From the cell containing the given text, extract its center point as [X, Y] coordinate. 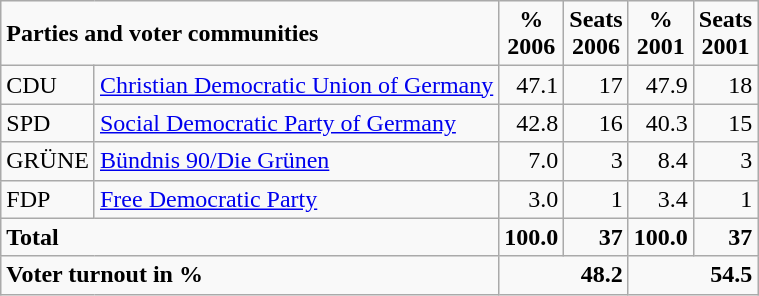
42.8 [532, 123]
CDU [48, 85]
16 [596, 123]
3.0 [532, 199]
40.3 [660, 123]
SPD [48, 123]
48.2 [564, 275]
47.9 [660, 85]
%2006 [532, 34]
17 [596, 85]
Christian Democratic Union of Germany [296, 85]
15 [725, 123]
Seats2006 [596, 34]
Total [250, 237]
54.5 [692, 275]
18 [725, 85]
Bündnis 90/Die Grünen [296, 161]
%2001 [660, 34]
Free Democratic Party [296, 199]
8.4 [660, 161]
Parties and voter communities [250, 34]
3.4 [660, 199]
47.1 [532, 85]
GRÜNE [48, 161]
Social Democratic Party of Germany [296, 123]
Seats2001 [725, 34]
7.0 [532, 161]
FDP [48, 199]
Voter turnout in % [250, 275]
